Identify which cell holds the provided text, then report its [X, Y] central coordinate. 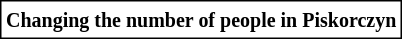
Changing the number of people in Piskorczyn [200, 19]
